Find where the given text appears and provide that cell's center as (x, y) coordinate. 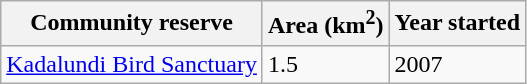
Area (km2) (326, 24)
Community reserve (132, 24)
Year started (458, 24)
1.5 (326, 64)
Kadalundi Bird Sanctuary (132, 64)
2007 (458, 64)
